Detect which cell encompasses the target text, then output its [x, y] center coordinate. 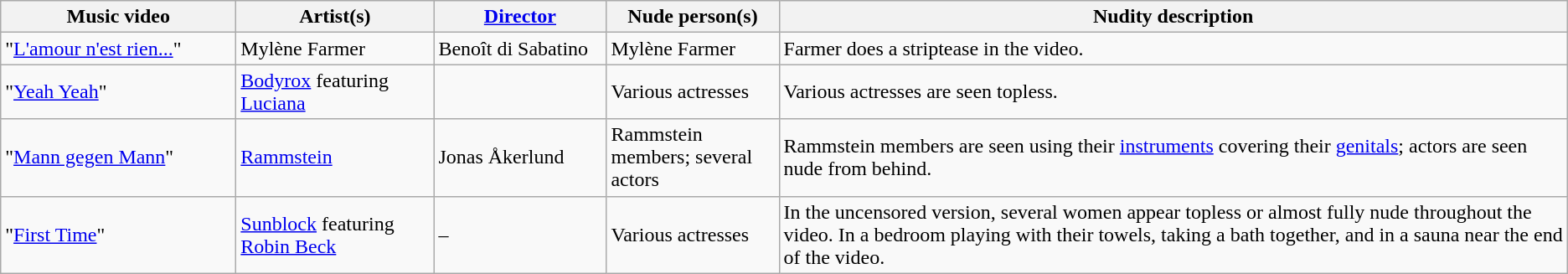
"Mann gegen Mann" [119, 158]
Jonas Åkerlund [520, 158]
"L'amour n'est rien..." [119, 49]
Sunblock featuring Robin Beck [335, 235]
"Yeah Yeah" [119, 92]
Music video [119, 17]
Director [520, 17]
Various actresses are seen topless. [1173, 92]
Nude person(s) [693, 17]
"First Time" [119, 235]
Artist(s) [335, 17]
Rammstein members are seen using their instruments covering their genitals; actors are seen nude from behind. [1173, 158]
Rammstein members; several actors [693, 158]
Benoît di Sabatino [520, 49]
Rammstein [335, 158]
Nudity description [1173, 17]
– [520, 235]
Farmer does a striptease in the video. [1173, 49]
Bodyrox featuring Luciana [335, 92]
